Detect which cell encompasses the target text, then output its (x, y) center coordinate. 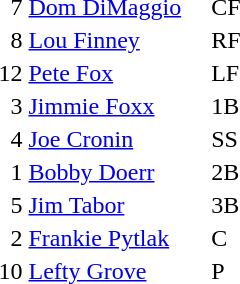
Joe Cronin (117, 139)
Bobby Doerr (117, 172)
Lou Finney (117, 40)
Frankie Pytlak (117, 238)
Jimmie Foxx (117, 106)
Pete Fox (117, 73)
Jim Tabor (117, 205)
